Provide the (X, Y) coordinate of the cell's center where the given text is located.  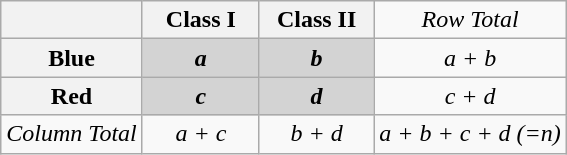
c + d (470, 96)
a + b + c + d (=n) (470, 134)
Column Total (72, 134)
Blue (72, 58)
a + c (200, 134)
Class II (316, 20)
Class I (200, 20)
b (316, 58)
c (200, 96)
Red (72, 96)
Row Total (470, 20)
d (316, 96)
a + b (470, 58)
b + d (316, 134)
a (200, 58)
